Return the (x, y) coordinate for the center point of the cell that contains the specified text.  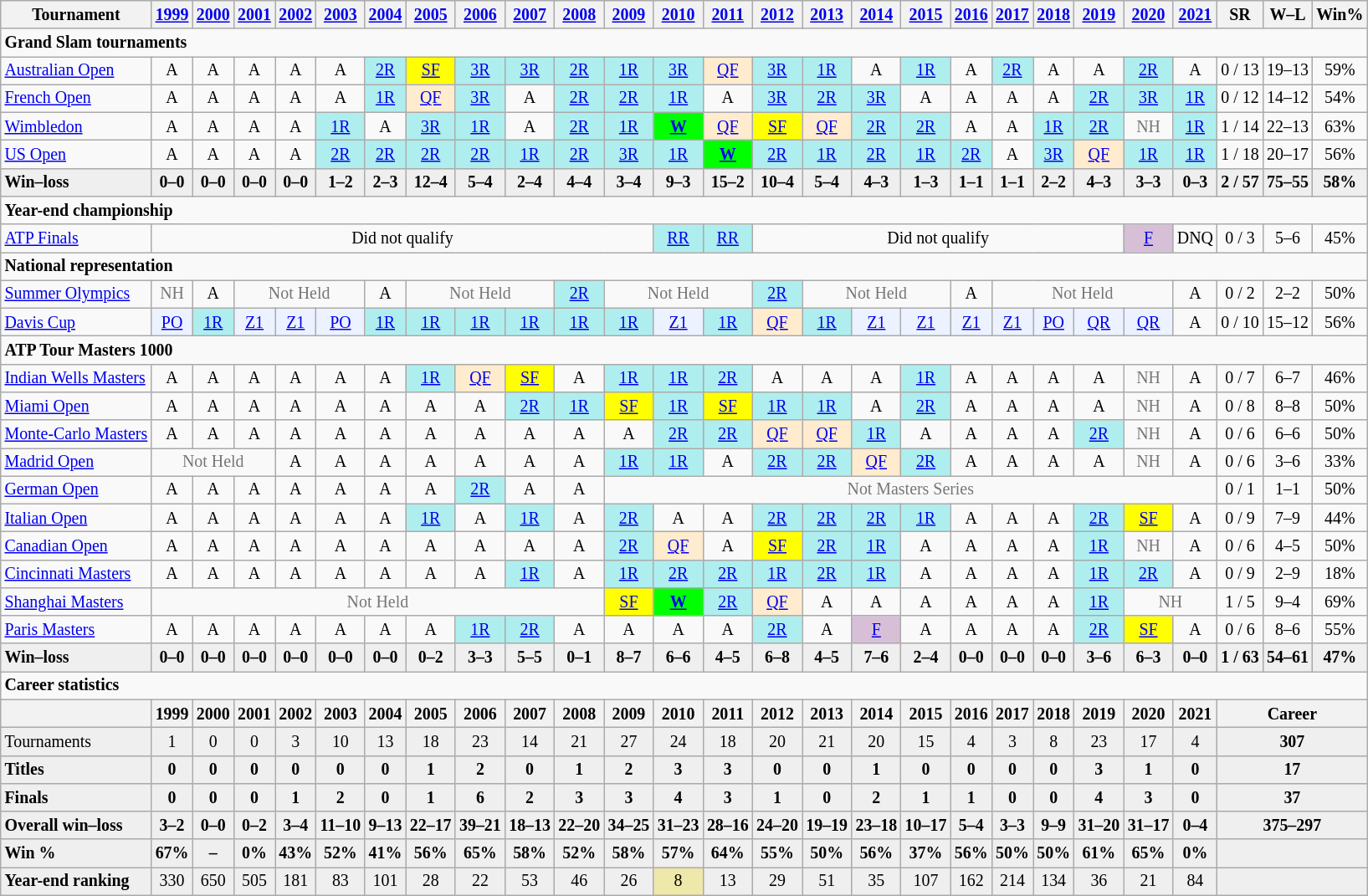
330 (172, 882)
37 (1292, 798)
0 / 13 (1240, 70)
9–9 (1054, 825)
181 (296, 882)
47% (1340, 658)
14 (529, 741)
375–297 (1292, 825)
0 / 2 (1240, 294)
505 (254, 882)
Titles (76, 770)
650 (213, 882)
44% (1340, 519)
8–8 (1287, 407)
31–23 (678, 825)
9–13 (385, 825)
Miami Open (76, 407)
69% (1340, 602)
ATP Finals (76, 238)
61% (1099, 853)
84 (1195, 882)
Tournament (76, 15)
10–17 (925, 825)
0 / 7 (1240, 378)
22 (480, 882)
8–7 (629, 658)
Wimbledon (76, 127)
14–12 (1287, 99)
Canadian Open (76, 545)
Madrid Open (76, 462)
45% (1340, 238)
0 / 1 (1240, 490)
39–21 (480, 825)
24–20 (776, 825)
18–13 (529, 825)
6–3 (1148, 658)
Australian Open (76, 70)
US Open (76, 154)
DNQ (1195, 238)
307 (1292, 741)
54–61 (1287, 658)
75–55 (1287, 182)
Monte-Carlo Masters (76, 433)
7–9 (1287, 519)
59% (1340, 70)
57% (678, 853)
46 (579, 882)
4–4 (579, 182)
Career (1292, 714)
0–3 (1195, 182)
1 / 18 (1240, 154)
Shanghai Masters (76, 602)
9–3 (678, 182)
10 (341, 741)
6–8 (776, 658)
0 / 10 (1240, 323)
2–3 (385, 182)
1–3 (925, 182)
6 (480, 798)
1–2 (341, 182)
Davis Cup (76, 323)
National representation (684, 266)
9–4 (1287, 602)
Paris Masters (76, 629)
15–12 (1287, 323)
24 (678, 741)
0 / 12 (1240, 99)
1 / 14 (1240, 127)
107 (925, 882)
Overall win–loss (76, 825)
63% (1340, 127)
67% (172, 853)
Year-end ranking (76, 882)
Win% (1340, 15)
31–17 (1148, 825)
1 / 5 (1240, 602)
5–5 (529, 658)
11–10 (341, 825)
46% (1340, 378)
27 (629, 741)
12–4 (430, 182)
54% (1340, 99)
35 (877, 882)
41% (385, 853)
Tournaments (76, 741)
Italian Open (76, 519)
Cincinnati Masters (76, 574)
German Open (76, 490)
22–17 (430, 825)
French Open (76, 99)
19–19 (827, 825)
6–7 (1287, 378)
83 (341, 882)
Grand Slam tournaments (684, 42)
0 / 8 (1240, 407)
Indian Wells Masters (76, 378)
15 (925, 741)
134 (1054, 882)
7–6 (877, 658)
64% (728, 853)
W–L (1287, 15)
2–9 (1287, 574)
0–1 (579, 658)
Career statistics (684, 686)
28–16 (728, 825)
SR (1240, 15)
18% (1340, 574)
1 / 63 (1240, 658)
26 (629, 882)
34–25 (629, 825)
0 / 3 (1240, 238)
33% (1340, 462)
Win % (76, 853)
22–20 (579, 825)
37% (925, 853)
20–17 (1287, 154)
22–13 (1287, 127)
43% (296, 853)
19–13 (1287, 70)
214 (1012, 882)
Summer Olympics (76, 294)
23–18 (877, 825)
29 (776, 882)
0–4 (1195, 825)
3–2 (172, 825)
ATP Tour Masters 1000 (684, 350)
2 / 57 (1240, 182)
10–4 (776, 182)
51 (827, 882)
Not Masters Series (910, 490)
53 (529, 882)
5–6 (1287, 238)
36 (1099, 882)
Finals (76, 798)
31–20 (1099, 825)
101 (385, 882)
– (213, 853)
Year-end championship (684, 211)
28 (430, 882)
15–2 (728, 182)
8–6 (1287, 629)
162 (971, 882)
